For the text-containing cell, return its midpoint in [X, Y] coordinate format. 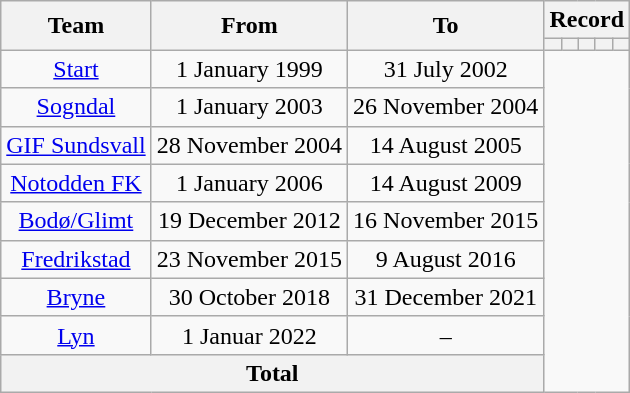
14 August 2005 [446, 145]
9 August 2016 [446, 259]
Team [76, 26]
Lyn [76, 335]
Notodden FK [76, 183]
1 January 2006 [249, 183]
Start [76, 69]
GIF Sundsvall [76, 145]
Record [587, 20]
30 October 2018 [249, 297]
– [446, 335]
Bodø/Glimt [76, 221]
From [249, 26]
26 November 2004 [446, 107]
Sogndal [76, 107]
31 December 2021 [446, 297]
14 August 2009 [446, 183]
Bryne [76, 297]
To [446, 26]
23 November 2015 [249, 259]
19 December 2012 [249, 221]
1 January 2003 [249, 107]
Fredrikstad [76, 259]
1 January 1999 [249, 69]
31 July 2002 [446, 69]
Total [272, 373]
28 November 2004 [249, 145]
16 November 2015 [446, 221]
1 Januar 2022 [249, 335]
